From the cell containing the given text, extract its center point as [X, Y] coordinate. 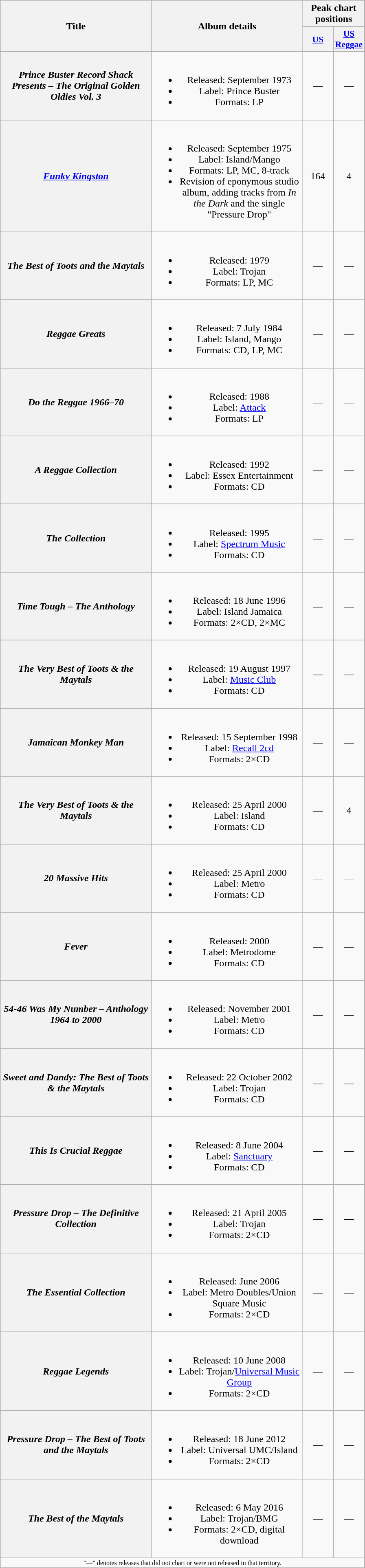
Released: 7 July 1984Label: Island, MangoFormats: CD, LP, MC [227, 334]
164 [318, 176]
54-46 Was My Number – Anthology 1964 to 2000 [76, 1014]
Released: 22 October 2002Label: TrojanFormats: CD [227, 1083]
Fever [76, 947]
Released: 21 April 2005Label: TrojanFormats: 2×CD [227, 1219]
Released: 1988Label: AttackFormats: LP [227, 402]
Time Tough – The Anthology [76, 606]
Pressure Drop – The Definitive Collection [76, 1219]
Released: 10 June 2008Label: Trojan/Universal Music GroupFormats: 2×CD [227, 1371]
A Reggae Collection [76, 470]
Funky Kingston [76, 176]
Released: 1979Label: TrojanFormats: LP, MC [227, 266]
This Is Crucial Reggae [76, 1150]
Title [76, 26]
Released: 25 April 2000Label: IslandFormats: CD [227, 811]
The Collection [76, 538]
Released: June 2006Label: Metro Doubles/Union Square MusicFormats: 2×CD [227, 1292]
Released: November 2001Label: MetroFormats: CD [227, 1014]
Released: 1995Label: Spectrum MusicFormats: CD [227, 538]
Do the Reggae 1966–70 [76, 402]
Released: 1992Label: Essex EntertainmentFormats: CD [227, 470]
The Best of Toots and the Maytals [76, 266]
Released: 6 May 2016Label: Trojan/BMGFormats: 2×CD, digital download [227, 1518]
Pressure Drop – The Best of Toots and the Maytals [76, 1445]
Released: September 1973Label: Prince BusterFormats: LP [227, 86]
Album details [227, 26]
Prince Buster Record Shack Presents – The Original Golden Oldies Vol. 3 [76, 86]
US Reggae [349, 39]
"—" denotes releases that did not chart or were not released in that territory. [182, 1563]
Sweet and Dandy: The Best of Toots & the Maytals [76, 1083]
Released: 2000Label: MetrodomeFormats: CD [227, 947]
Jamaican Monkey Man [76, 742]
Released: 18 June 2012Label: Universal UMC/IslandFormats: 2×CD [227, 1445]
The Essential Collection [76, 1292]
US [318, 39]
The Best of the Maytals [76, 1518]
Released: 15 September 1998Label: Recall 2cdFormats: 2×CD [227, 742]
Released: 8 June 2004Label: SanctuaryFormats: CD [227, 1150]
Reggae Legends [76, 1371]
Released: 19 August 1997Label: Music ClubFormats: CD [227, 674]
Released: 25 April 2000Label: MetroFormats: CD [227, 878]
Released: 18 June 1996Label: Island JamaicaFormats: 2×CD, 2×MC [227, 606]
Reggae Greats [76, 334]
20 Massive Hits [76, 878]
Peak chart positions [334, 14]
